Find where the given text appears and provide that cell's center as [X, Y] coordinate. 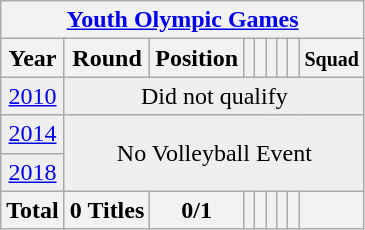
0/1 [197, 210]
Did not qualify [214, 96]
2010 [33, 96]
Squad [332, 58]
Year [33, 58]
Total [33, 210]
0 Titles [107, 210]
2018 [33, 172]
2014 [33, 134]
Position [197, 58]
No Volleyball Event [214, 153]
Round [107, 58]
Youth Olympic Games [183, 20]
